Return the (x, y) coordinate for the center point of the cell that contains the specified text.  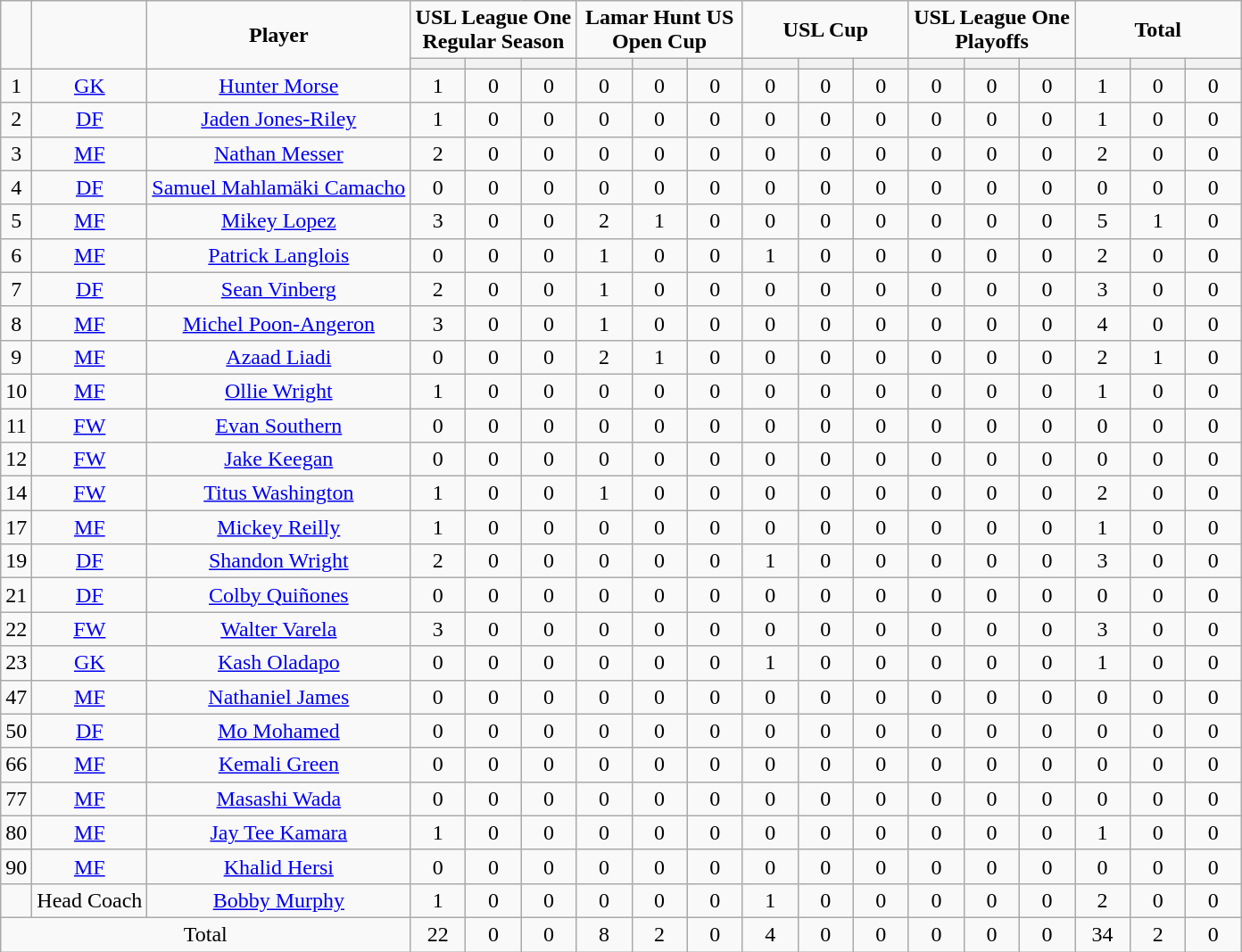
Khalid Hersi (278, 866)
Mickey Reilly (278, 527)
Evan Southern (278, 426)
Kemali Green (278, 765)
Nathan Messer (278, 153)
Ollie Wright (278, 391)
Mo Mohamed (278, 731)
7 (16, 289)
Shandon Wright (278, 561)
USL League One Regular Season (493, 30)
Hunter Morse (278, 86)
11 (16, 426)
21 (16, 595)
Samuel Mahlamäki Camacho (278, 187)
80 (16, 832)
Azaad Liadi (278, 357)
Player (278, 35)
50 (16, 731)
10 (16, 391)
Michel Poon-Angeron (278, 323)
USL Cup (825, 30)
Head Coach (89, 900)
Lamar Hunt US Open Cup (659, 30)
34 (1103, 934)
90 (16, 866)
47 (16, 697)
Kash Oladapo (278, 663)
Patrick Langlois (278, 255)
Colby Quiñones (278, 595)
23 (16, 663)
19 (16, 561)
Mikey Lopez (278, 221)
6 (16, 255)
USL League One Playoffs (991, 30)
77 (16, 799)
17 (16, 527)
Titus Washington (278, 493)
12 (16, 459)
Bobby Murphy (278, 900)
Jake Keegan (278, 459)
Nathaniel James (278, 697)
Masashi Wada (278, 799)
Walter Varela (278, 629)
Sean Vinberg (278, 289)
14 (16, 493)
Jay Tee Kamara (278, 832)
9 (16, 357)
66 (16, 765)
Jaden Jones-Riley (278, 120)
